Identify which cell holds the provided text, then report its [x, y] central coordinate. 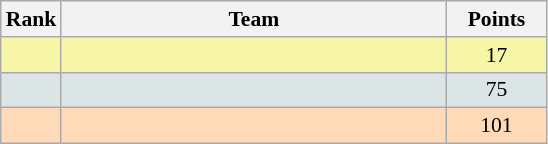
Points [496, 19]
Rank [32, 19]
75 [496, 90]
17 [496, 55]
Team [254, 19]
101 [496, 126]
